Search for the cell housing the specified text and yield its (x, y) center coordinate. 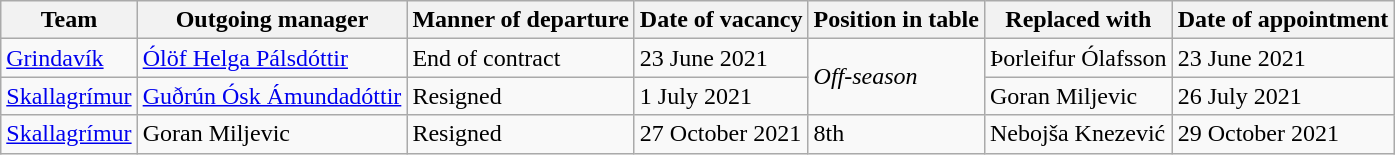
29 October 2021 (1283, 134)
Date of vacancy (721, 20)
End of contract (520, 58)
1 July 2021 (721, 96)
27 October 2021 (721, 134)
Replaced with (1078, 20)
Position in table (896, 20)
Outgoing manager (272, 20)
Manner of departure (520, 20)
Team (69, 20)
Þorleifur Ólafsson (1078, 58)
Grindavík (69, 58)
Off-season (896, 77)
Guðrún Ósk Ámundadóttir (272, 96)
Nebojša Knezević (1078, 134)
8th (896, 134)
Date of appointment (1283, 20)
26 July 2021 (1283, 96)
Ólöf Helga Pálsdóttir (272, 58)
